Return [X, Y] of the center of cell containing provided text 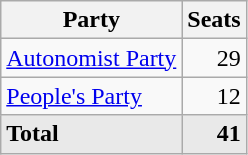
Party [92, 20]
41 [214, 134]
Autonomist Party [92, 58]
12 [214, 96]
Total [92, 134]
29 [214, 58]
People's Party [92, 96]
Seats [214, 20]
